Scan for the cell matching the given text and deliver its [x, y] coordinate at center. 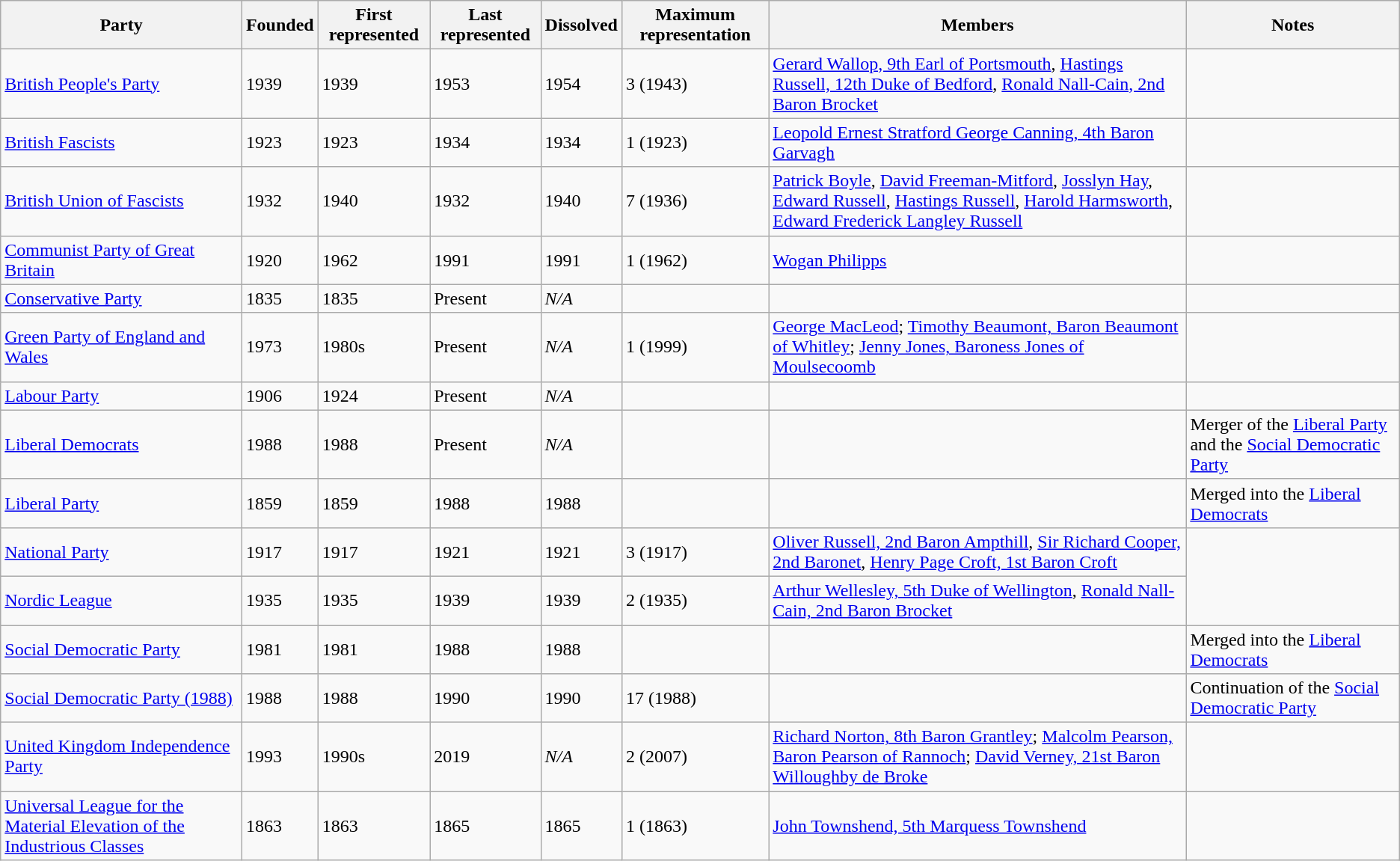
1 (1863) [695, 826]
Founded [280, 25]
Labour Party [121, 396]
British Union of Fascists [121, 201]
3 (1943) [695, 84]
Conservative Party [121, 298]
Green Party of England and Wales [121, 347]
2 (1935) [695, 600]
1993 [280, 757]
Gerard Wallop, 9th Earl of Portsmouth, Hastings Russell, 12th Duke of Bedford, Ronald Nall-Cain, 2nd Baron Brocket [977, 84]
Merger of the Liberal Party and the Social Democratic Party [1292, 444]
United Kingdom Independence Party [121, 757]
1953 [485, 84]
Richard Norton, 8th Baron Grantley; Malcolm Pearson, Baron Pearson of Rannoch; David Verney, 21st Baron Willoughby de Broke [977, 757]
Last represented [485, 25]
Arthur Wellesley, 5th Duke of Wellington, Ronald Nall-Cain, 2nd Baron Brocket [977, 600]
Communist Party of Great Britain [121, 260]
1980s [374, 347]
First represented [374, 25]
Maximum representation [695, 25]
3 (1917) [695, 552]
2 (2007) [695, 757]
1 (1999) [695, 347]
British Fascists [121, 142]
2019 [485, 757]
Liberal Democrats [121, 444]
1924 [374, 396]
Social Democratic Party (1988) [121, 699]
1920 [280, 260]
Members [977, 25]
Dissolved [581, 25]
Notes [1292, 25]
1 (1923) [695, 142]
7 (1936) [695, 201]
1906 [280, 396]
National Party [121, 552]
British People's Party [121, 84]
Wogan Philipps [977, 260]
1954 [581, 84]
Social Democratic Party [121, 649]
Nordic League [121, 600]
Liberal Party [121, 503]
1 (1962) [695, 260]
John Townshend, 5th Marquess Townshend [977, 826]
Patrick Boyle, David Freeman-Mitford, Josslyn Hay, Edward Russell, Hastings Russell, Harold Harmsworth, Edward Frederick Langley Russell [977, 201]
Leopold Ernest Stratford George Canning, 4th Baron Garvagh [977, 142]
1990s [374, 757]
Universal League for the Material Elevation of the Industrious Classes [121, 826]
George MacLeod; Timothy Beaumont, Baron Beaumont of Whitley; Jenny Jones, Baroness Jones of Moulsecoomb [977, 347]
Party [121, 25]
1962 [374, 260]
Oliver Russell, 2nd Baron Ampthill, Sir Richard Cooper, 2nd Baronet, Henry Page Croft, 1st Baron Croft [977, 552]
1973 [280, 347]
17 (1988) [695, 699]
Continuation of the Social Democratic Party [1292, 699]
